Detect which cell encompasses the target text, then output its (x, y) center coordinate. 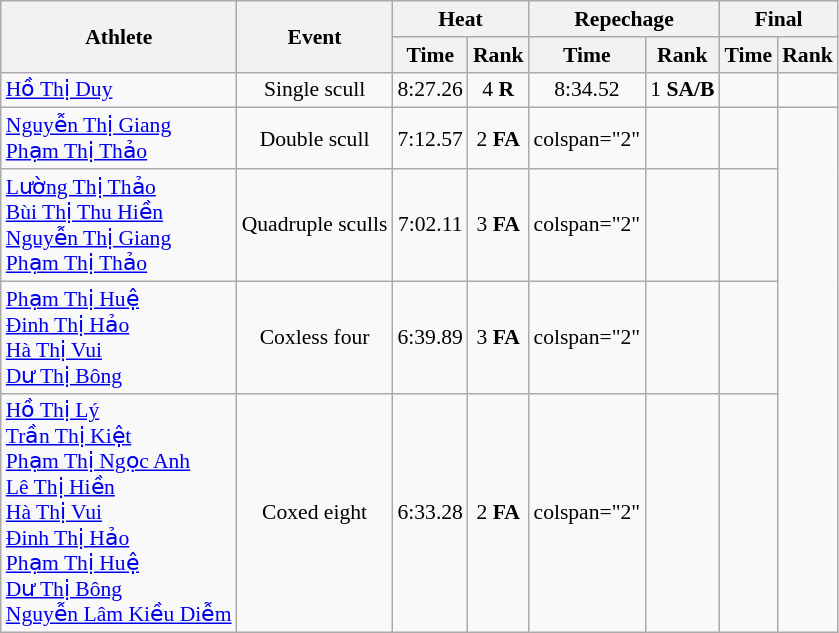
Nguyễn Thị Giang Phạm Thị Thảo (119, 138)
Hồ Thị Lý Trần Thị KiệtPhạm Thị Ngọc AnhLê Thị HiềnHà Thị VuiĐinh Thị Hảo Phạm Thị Huệ Dư Thị Bông Nguyễn Lâm Kiều Diễm (119, 513)
7:12.57 (430, 138)
Athlete (119, 36)
Heat (460, 19)
Double scull (315, 138)
Phạm Thị HuệĐinh Thị HảoHà Thị VuiDư Thị Bông (119, 337)
Hồ Thị Duy (119, 90)
Coxed eight (315, 513)
Single scull (315, 90)
7:02.11 (430, 225)
Event (315, 36)
8:27.26 (430, 90)
1 SA/B (682, 90)
Quadruple sculls (315, 225)
6:33.28 (430, 513)
Repechage (624, 19)
4 R (498, 90)
Final (778, 19)
8:34.52 (586, 90)
Lường Thị ThảoBùi Thị Thu HiềnNguyễn Thị GiangPhạm Thị Thảo (119, 225)
6:39.89 (430, 337)
Coxless four (315, 337)
